For the text-containing cell, return its midpoint in [X, Y] coordinate format. 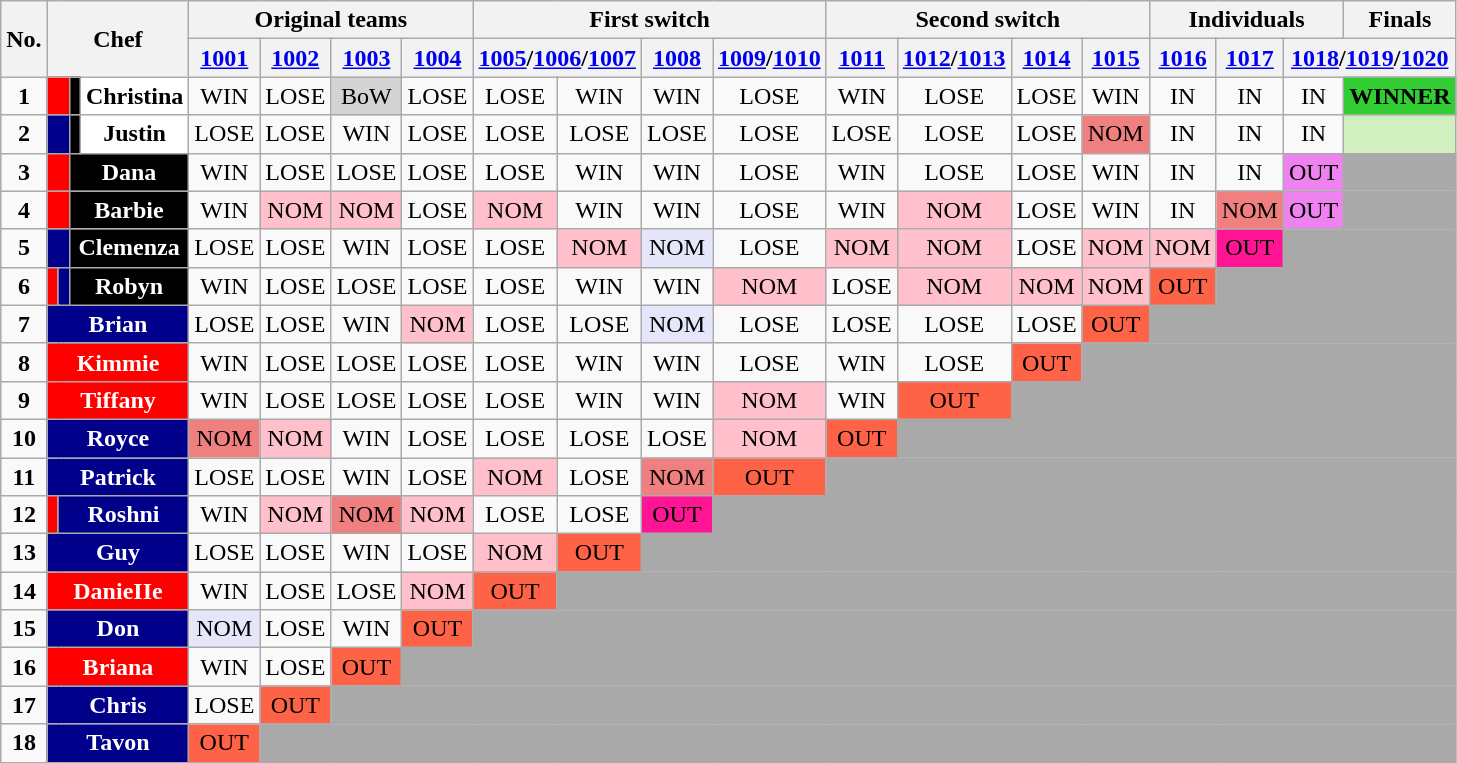
9 [24, 400]
16 [24, 667]
1008 [676, 58]
6 [24, 286]
1015 [1116, 58]
1 [24, 96]
13 [24, 553]
11 [24, 477]
1005/1006/1007 [557, 58]
4 [24, 210]
Kimmie [118, 362]
Roshni [124, 515]
BoW [366, 96]
Royce [118, 438]
Clemenza [128, 248]
1011 [862, 58]
DanieIIe [118, 591]
1003 [366, 58]
No. [24, 39]
1009/1010 [769, 58]
Chef [118, 39]
Justin [134, 134]
Original teams [331, 20]
18 [24, 743]
Patrick [118, 477]
1014 [1046, 58]
14 [24, 591]
Chris [118, 705]
Tavon [118, 743]
1016 [1182, 58]
15 [24, 629]
8 [24, 362]
Briana [118, 667]
Second switch [988, 20]
Barbie [128, 210]
Tiffany [118, 400]
1004 [438, 58]
10 [24, 438]
17 [24, 705]
3 [24, 172]
Individuals [1246, 20]
2 [24, 134]
5 [24, 248]
First switch [650, 20]
7 [24, 324]
Christina [134, 96]
Robyn [128, 286]
WINNER [1400, 96]
1017 [1250, 58]
12 [24, 515]
1012/1013 [954, 58]
1018/1019/1020 [1370, 58]
Dana [128, 172]
1001 [224, 58]
Guy [118, 553]
Brian [118, 324]
Don [118, 629]
1002 [296, 58]
Finals [1400, 20]
